Determine the (x, y) coordinate at the center of the cell enclosing the given text.  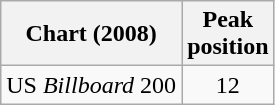
Peakposition (228, 34)
12 (228, 85)
Chart (2008) (92, 34)
US Billboard 200 (92, 85)
